Identify which cell holds the provided text, then report its [X, Y] central coordinate. 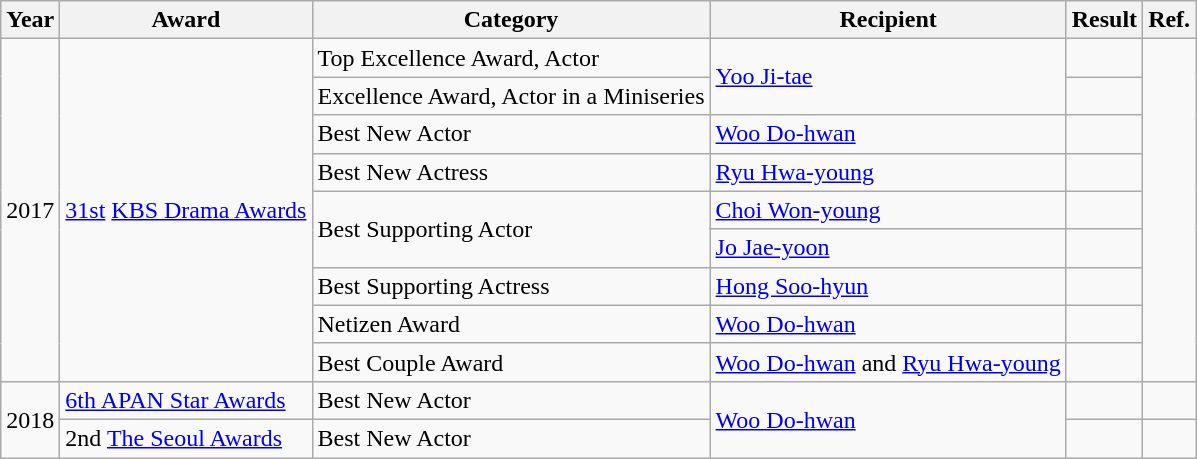
Category [511, 20]
Best Supporting Actress [511, 286]
Netizen Award [511, 324]
Best New Actress [511, 172]
Excellence Award, Actor in a Miniseries [511, 96]
Award [186, 20]
Jo Jae-yoon [888, 248]
Recipient [888, 20]
Best Supporting Actor [511, 229]
Year [30, 20]
Hong Soo-hyun [888, 286]
Woo Do-hwan and Ryu Hwa-young [888, 362]
Best Couple Award [511, 362]
6th APAN Star Awards [186, 400]
Ref. [1170, 20]
Result [1104, 20]
31st KBS Drama Awards [186, 210]
2018 [30, 419]
Ryu Hwa-young [888, 172]
2017 [30, 210]
Choi Won-young [888, 210]
Top Excellence Award, Actor [511, 58]
2nd The Seoul Awards [186, 438]
Yoo Ji-tae [888, 77]
